Pinpoint the cell where the given text exists, returning its (x, y) midpoint coordinate. 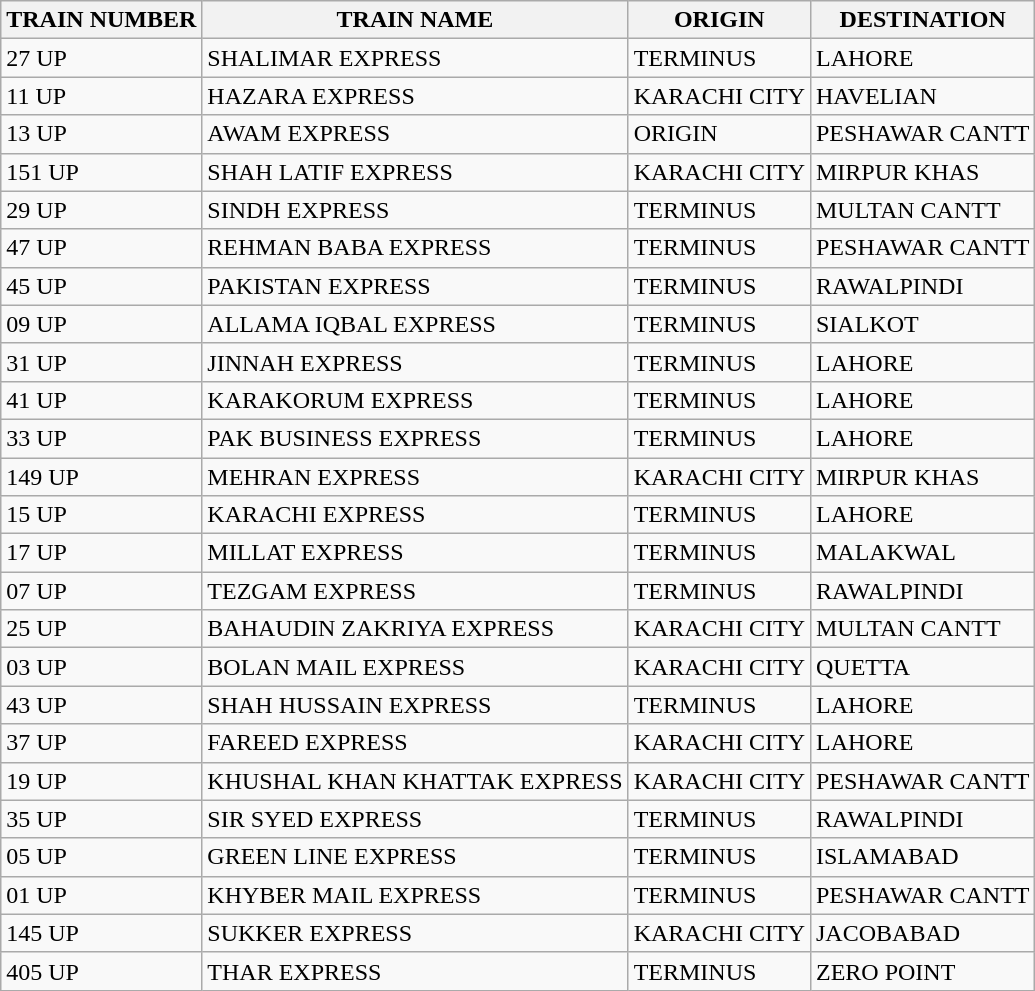
KARAKORUM EXPRESS (415, 400)
45 UP (102, 286)
405 UP (102, 971)
TEZGAM EXPRESS (415, 591)
BAHAUDIN ZAKRIYA EXPRESS (415, 629)
11 UP (102, 96)
07 UP (102, 591)
15 UP (102, 515)
KHUSHAL KHAN KHATTAK EXPRESS (415, 781)
151 UP (102, 172)
TRAIN NAME (415, 20)
JINNAH EXPRESS (415, 362)
JACOBABAD (922, 933)
SIR SYED EXPRESS (415, 819)
13 UP (102, 134)
145 UP (102, 933)
BOLAN MAIL EXPRESS (415, 667)
43 UP (102, 705)
27 UP (102, 58)
MILLAT EXPRESS (415, 553)
REHMAN BABA EXPRESS (415, 248)
19 UP (102, 781)
37 UP (102, 743)
09 UP (102, 324)
SHAH HUSSAIN EXPRESS (415, 705)
47 UP (102, 248)
ZERO POINT (922, 971)
29 UP (102, 210)
QUETTA (922, 667)
FAREED EXPRESS (415, 743)
HAZARA EXPRESS (415, 96)
SIALKOT (922, 324)
AWAM EXPRESS (415, 134)
THAR EXPRESS (415, 971)
MALAKWAL (922, 553)
31 UP (102, 362)
SUKKER EXPRESS (415, 933)
PAK BUSINESS EXPRESS (415, 438)
TRAIN NUMBER (102, 20)
01 UP (102, 895)
MEHRAN EXPRESS (415, 477)
KHYBER MAIL EXPRESS (415, 895)
SINDH EXPRESS (415, 210)
25 UP (102, 629)
ALLAMA IQBAL EXPRESS (415, 324)
GREEN LINE EXPRESS (415, 857)
HAVELIAN (922, 96)
SHAH LATIF EXPRESS (415, 172)
ISLAMABAD (922, 857)
149 UP (102, 477)
33 UP (102, 438)
35 UP (102, 819)
03 UP (102, 667)
41 UP (102, 400)
KARACHI EXPRESS (415, 515)
05 UP (102, 857)
17 UP (102, 553)
PAKISTAN EXPRESS (415, 286)
SHALIMAR EXPRESS (415, 58)
DESTINATION (922, 20)
